Search for the cell housing the specified text and yield its [X, Y] center coordinate. 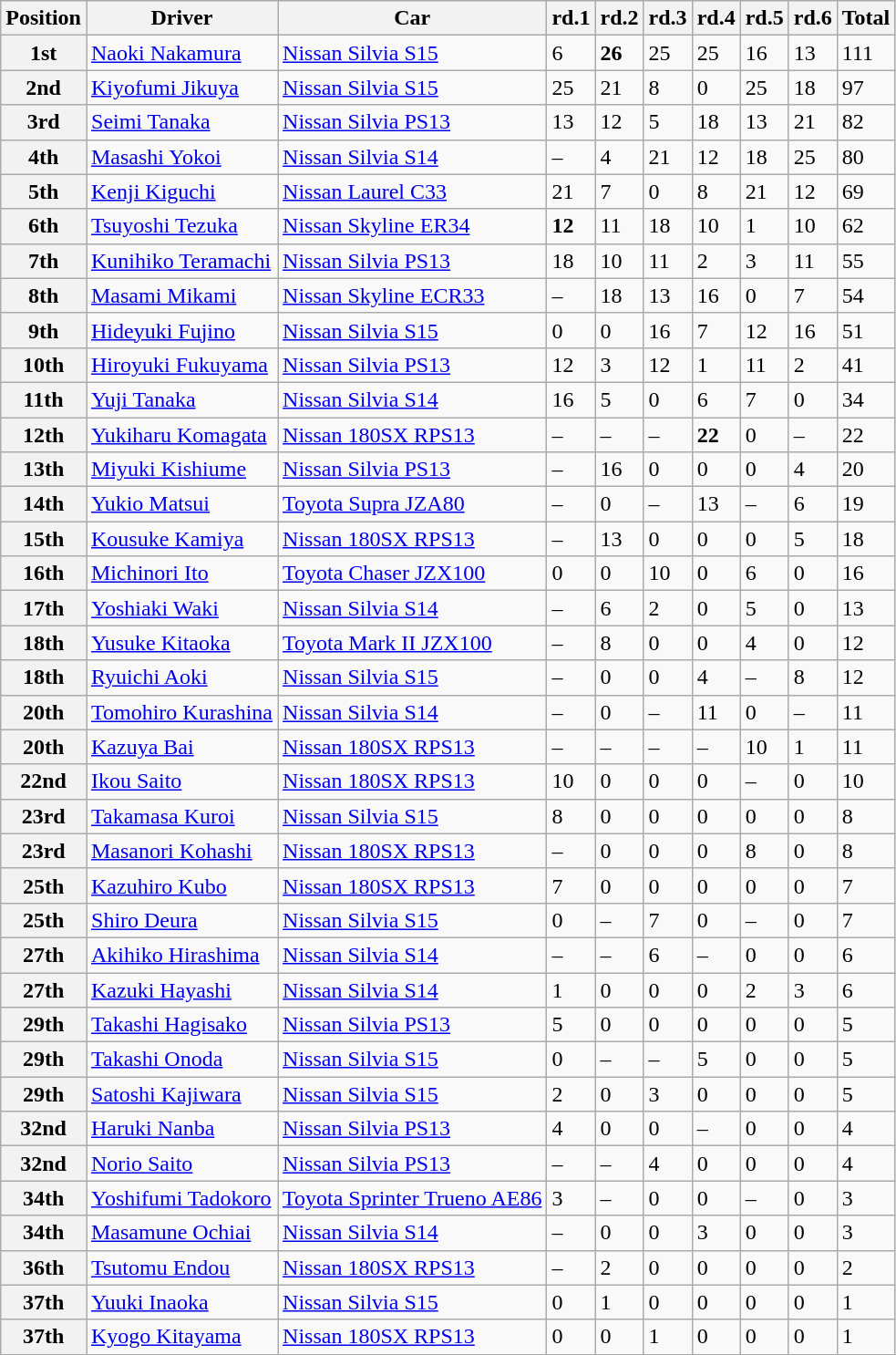
Total [866, 18]
Kousuke Kamiya [181, 539]
Car [412, 18]
rd.2 [620, 18]
15th [44, 539]
Toyota Sprinter Trueno AE86 [412, 1198]
Masami Mikami [181, 295]
rd.4 [716, 18]
Takashi Hagisako [181, 1025]
111 [866, 53]
62 [866, 226]
41 [866, 365]
Takamasa Kuroi [181, 816]
Toyota Supra JZA80 [412, 504]
Tsuyoshi Tezuka [181, 226]
Kazuya Bai [181, 747]
6th [44, 226]
Position [44, 18]
rd.3 [667, 18]
12th [44, 435]
Kiyofumi Jikuya [181, 88]
9th [44, 330]
Masamune Ochiai [181, 1233]
16th [44, 574]
54 [866, 295]
Ryuichi Aoki [181, 677]
36th [44, 1267]
10th [44, 365]
Driver [181, 18]
Nissan Skyline ER34 [412, 226]
Haruki Nanba [181, 1129]
Yoshiaki Waki [181, 608]
22nd [44, 781]
Norio Saito [181, 1164]
Shiro Deura [181, 920]
80 [866, 157]
Yuji Tanaka [181, 399]
rd.1 [571, 18]
2nd [44, 88]
Yuuki Inaoka [181, 1302]
51 [866, 330]
55 [866, 261]
1st [44, 53]
Masashi Yokoi [181, 157]
Kenji Kiguchi [181, 191]
Kunihiko Teramachi [181, 261]
Satoshi Kajiwara [181, 1094]
rd.6 [813, 18]
Kazuhiro Kubo [181, 885]
Ikou Saito [181, 781]
Yukiharu Komagata [181, 435]
Nissan Skyline ECR33 [412, 295]
82 [866, 122]
Masanori Kohashi [181, 851]
Seimi Tanaka [181, 122]
Michinori Ito [181, 574]
17th [44, 608]
34 [866, 399]
26 [620, 53]
Takashi Onoda [181, 1060]
97 [866, 88]
Tomohiro Kurashina [181, 712]
20 [866, 470]
69 [866, 191]
Yukio Matsui [181, 504]
Naoki Nakamura [181, 53]
Toyota Mark II JZX100 [412, 643]
11th [44, 399]
Miyuki Kishiume [181, 470]
Tsutomu Endou [181, 1267]
Nissan Laurel C33 [412, 191]
5th [44, 191]
4th [44, 157]
Yusuke Kitaoka [181, 643]
13th [44, 470]
Kazuki Hayashi [181, 989]
Akihiko Hirashima [181, 955]
14th [44, 504]
19 [866, 504]
Hideyuki Fujino [181, 330]
3rd [44, 122]
Hiroyuki Fukuyama [181, 365]
rd.5 [764, 18]
8th [44, 295]
Yoshifumi Tadokoro [181, 1198]
7th [44, 261]
Kyogo Kitayama [181, 1337]
Toyota Chaser JZX100 [412, 574]
